Search for the cell housing the specified text and yield its [X, Y] center coordinate. 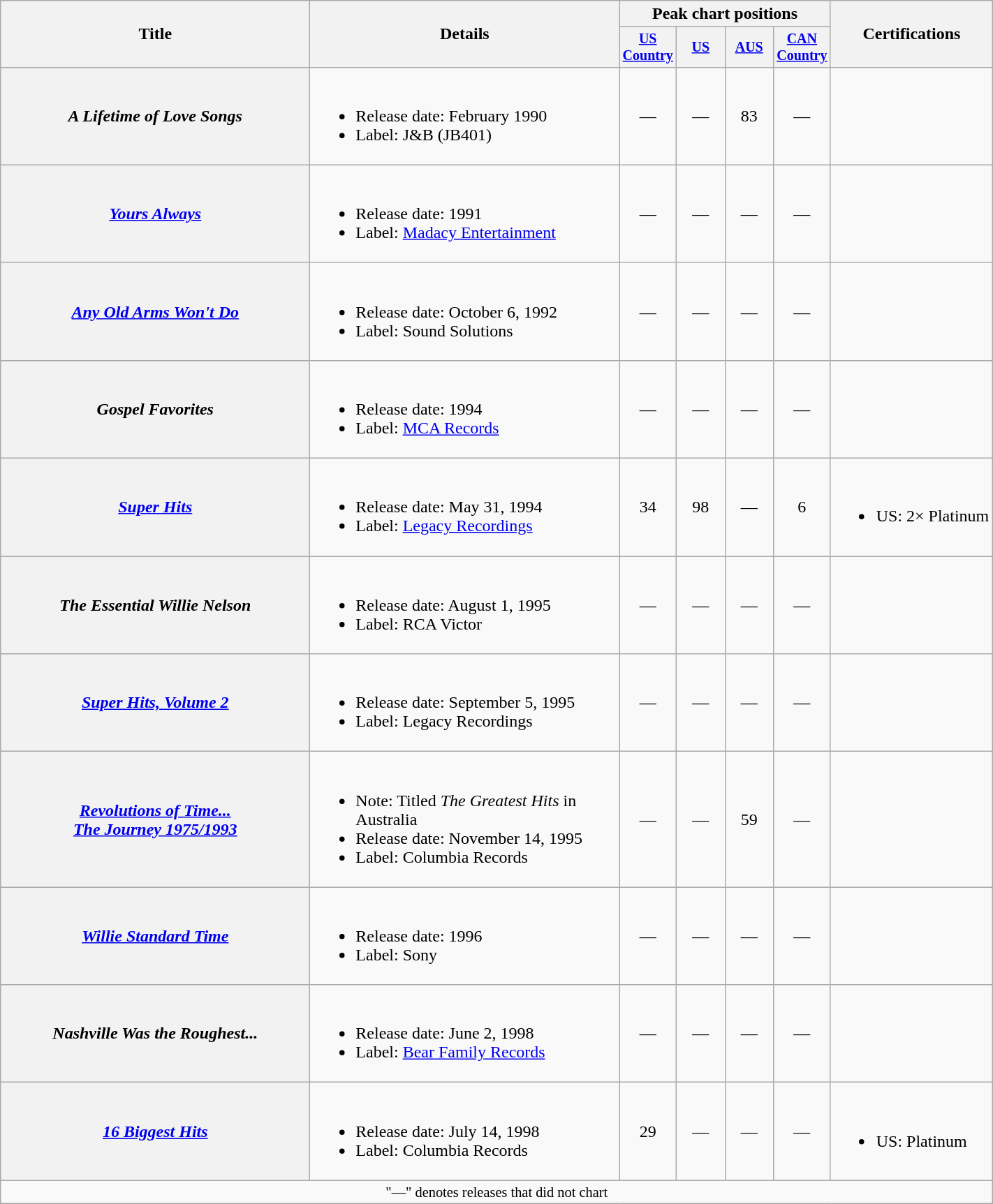
Release date: May 31, 1994Label: Legacy Recordings [465, 507]
Super Hits [155, 507]
Certifications [912, 34]
Details [465, 34]
98 [701, 507]
83 [749, 116]
US [701, 47]
Title [155, 34]
CAN Country [802, 47]
The Essential Willie Nelson [155, 605]
Release date: 1996Label: Sony [465, 936]
Super Hits, Volume 2 [155, 703]
Release date: September 5, 1995Label: Legacy Recordings [465, 703]
Yours Always [155, 214]
A Lifetime of Love Songs [155, 116]
Any Old Arms Won't Do [155, 311]
US: Platinum [912, 1131]
Release date: June 2, 1998Label: Bear Family Records [465, 1034]
6 [802, 507]
16 Biggest Hits [155, 1131]
US Country [648, 47]
US: 2× Platinum [912, 507]
34 [648, 507]
Gospel Favorites [155, 409]
29 [648, 1131]
Note: Titled The Greatest Hits in AustraliaRelease date: November 14, 1995Label: Columbia Records [465, 819]
Release date: August 1, 1995Label: RCA Victor [465, 605]
Release date: 1991Label: Madacy Entertainment [465, 214]
59 [749, 819]
Release date: 1994Label: MCA Records [465, 409]
Release date: February 1990Label: J&B (JB401) [465, 116]
Revolutions of Time...The Journey 1975/1993 [155, 819]
"—" denotes releases that did not chart [497, 1192]
Peak chart positions [725, 14]
Release date: July 14, 1998Label: Columbia Records [465, 1131]
Willie Standard Time [155, 936]
Release date: October 6, 1992Label: Sound Solutions [465, 311]
AUS [749, 47]
Nashville Was the Roughest... [155, 1034]
